Locate the cell with the specified text and output its (x, y) center coordinate. 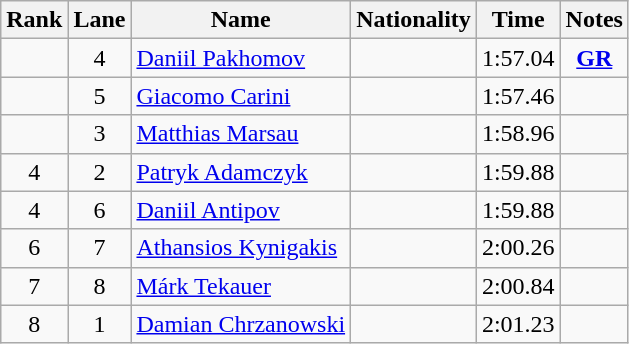
1:57.04 (518, 58)
Time (518, 20)
Name (241, 20)
1:58.96 (518, 134)
Patryk Adamczyk (241, 172)
Nationality (414, 20)
2 (100, 172)
Matthias Marsau (241, 134)
Daniil Pakhomov (241, 58)
Lane (100, 20)
Rank (34, 20)
Giacomo Carini (241, 96)
1:57.46 (518, 96)
5 (100, 96)
Notes (594, 20)
3 (100, 134)
Athansios Kynigakis (241, 248)
2:01.23 (518, 324)
GR (594, 58)
Márk Tekauer (241, 286)
1 (100, 324)
2:00.84 (518, 286)
2:00.26 (518, 248)
Damian Chrzanowski (241, 324)
Daniil Antipov (241, 210)
